For the text-containing cell, return its midpoint in (X, Y) coordinate format. 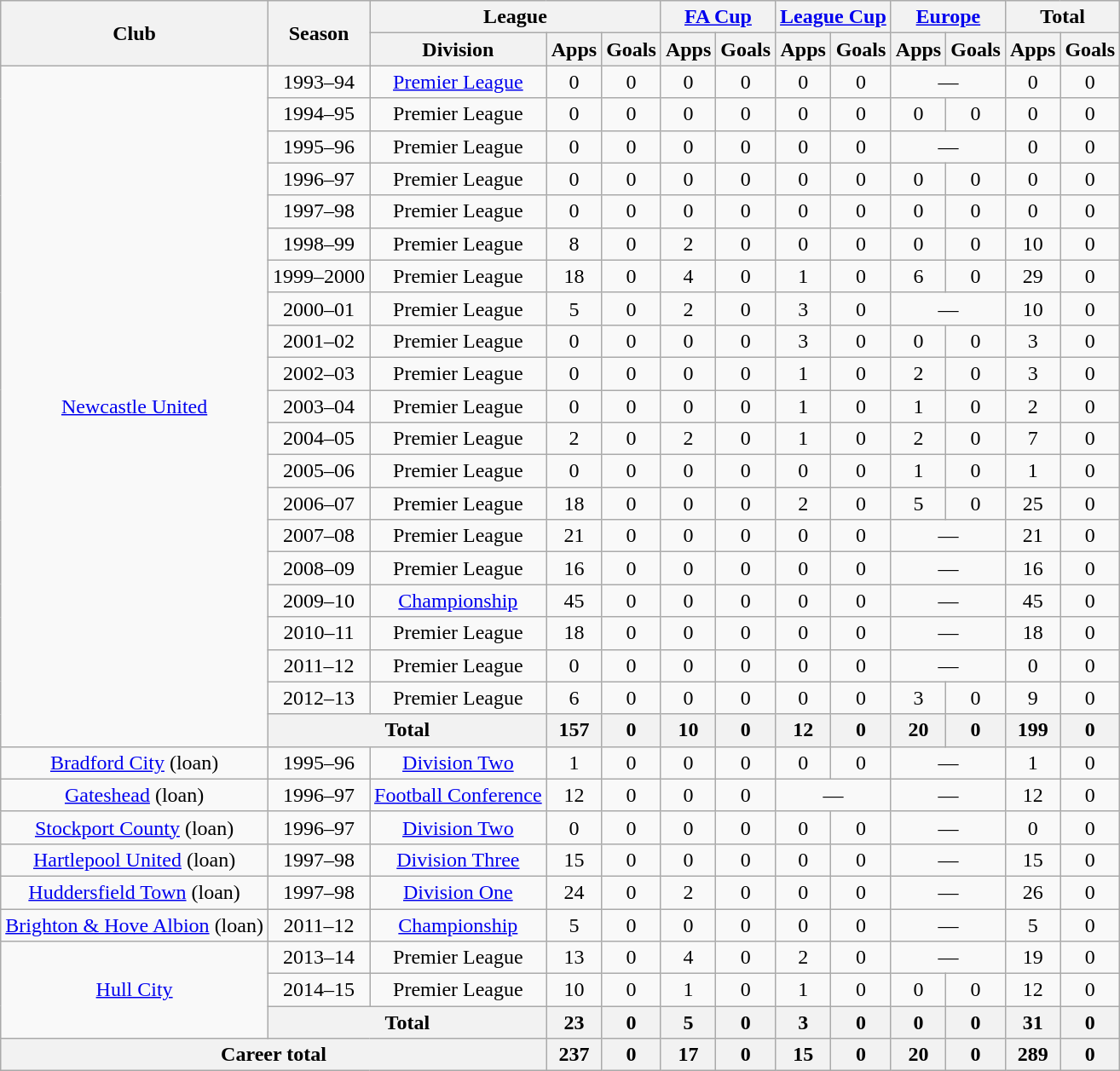
Bradford City (loan) (135, 763)
Europe (948, 17)
157 (574, 730)
Club (135, 33)
2006–07 (319, 504)
2007–08 (319, 536)
Hull City (135, 990)
Huddersfield Town (loan) (135, 892)
Stockport County (loan) (135, 827)
26 (1032, 892)
2003–04 (319, 406)
19 (1032, 958)
2009–10 (319, 601)
17 (688, 1055)
1994–95 (319, 114)
2002–03 (319, 373)
2013–14 (319, 958)
2014–15 (319, 990)
2000–01 (319, 308)
Division Three (459, 860)
2010–11 (319, 633)
Newcastle United (135, 406)
25 (1032, 504)
2008–09 (319, 568)
Hartlepool United (loan) (135, 860)
2005–06 (319, 471)
7 (1032, 439)
Career total (274, 1055)
Division One (459, 892)
2001–02 (319, 341)
Gateshead (loan) (135, 795)
9 (1032, 698)
1998–99 (319, 244)
Brighton & Hove Albion (loan) (135, 924)
23 (574, 1022)
League Cup (834, 17)
1993–94 (319, 82)
8 (574, 244)
Division (459, 49)
237 (574, 1055)
Season (319, 33)
1999–2000 (319, 276)
Football Conference (459, 795)
24 (574, 892)
289 (1032, 1055)
13 (574, 958)
31 (1032, 1022)
29 (1032, 276)
199 (1032, 730)
2004–05 (319, 439)
League (516, 17)
FA Cup (718, 17)
2012–13 (319, 698)
